Determine the [x, y] coordinate at the center of the cell enclosing the given text.  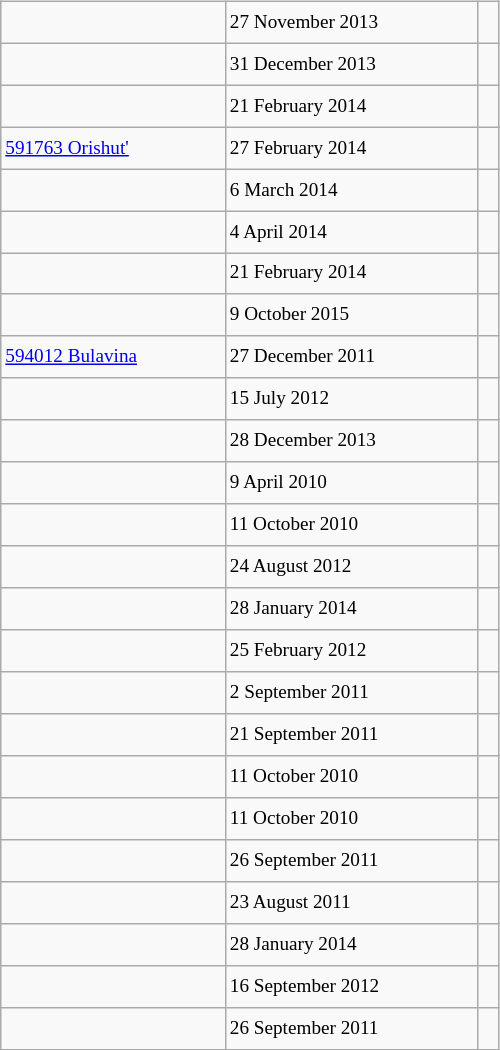
23 August 2011 [351, 902]
15 July 2012 [351, 399]
24 August 2012 [351, 567]
27 December 2011 [351, 357]
9 October 2015 [351, 315]
31 December 2013 [351, 64]
25 February 2012 [351, 651]
28 December 2013 [351, 441]
6 March 2014 [351, 190]
594012 Bulavina [113, 357]
2 September 2011 [351, 693]
16 September 2012 [351, 986]
27 November 2013 [351, 22]
27 February 2014 [351, 148]
591763 Orishut' [113, 148]
4 April 2014 [351, 232]
21 September 2011 [351, 735]
9 April 2010 [351, 483]
